Output the (x, y) coordinate of the center of the cell containing the given text.  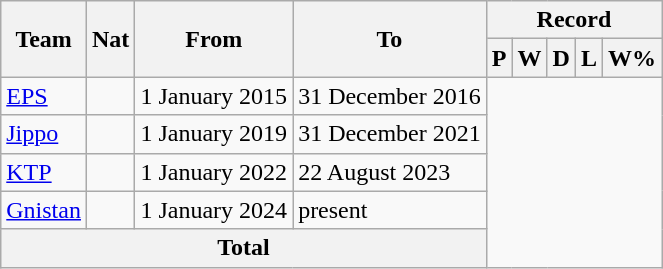
Jippo (44, 134)
P (499, 58)
D (561, 58)
Total (244, 248)
Record (574, 20)
Nat (110, 39)
31 December 2021 (390, 134)
present (390, 210)
EPS (44, 96)
31 December 2016 (390, 96)
1 January 2022 (214, 172)
Team (44, 39)
To (390, 39)
L (588, 58)
W% (632, 58)
22 August 2023 (390, 172)
1 January 2024 (214, 210)
From (214, 39)
1 January 2015 (214, 96)
W (530, 58)
1 January 2019 (214, 134)
Gnistan (44, 210)
KTP (44, 172)
